Provide the (x, y) coordinate of the cell's center where the given text is located.  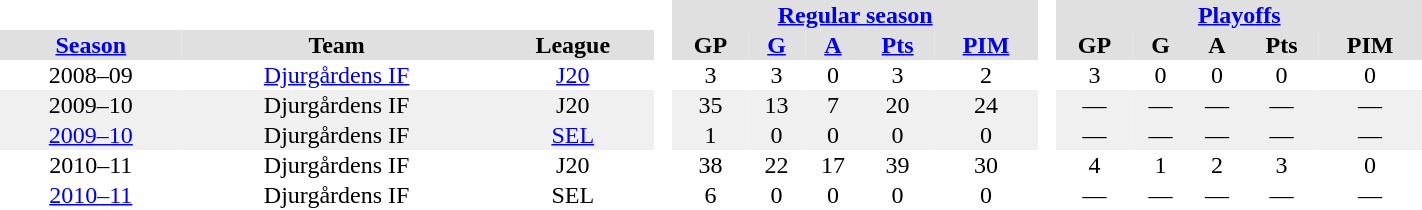
League (573, 45)
22 (776, 165)
24 (986, 105)
Playoffs (1240, 15)
4 (1095, 165)
2008–09 (91, 75)
13 (776, 105)
38 (711, 165)
7 (833, 105)
35 (711, 105)
20 (898, 105)
6 (711, 195)
39 (898, 165)
Regular season (856, 15)
Team (337, 45)
30 (986, 165)
17 (833, 165)
Season (91, 45)
